Provide the [x, y] coordinate of the cell's center where the given text is located.  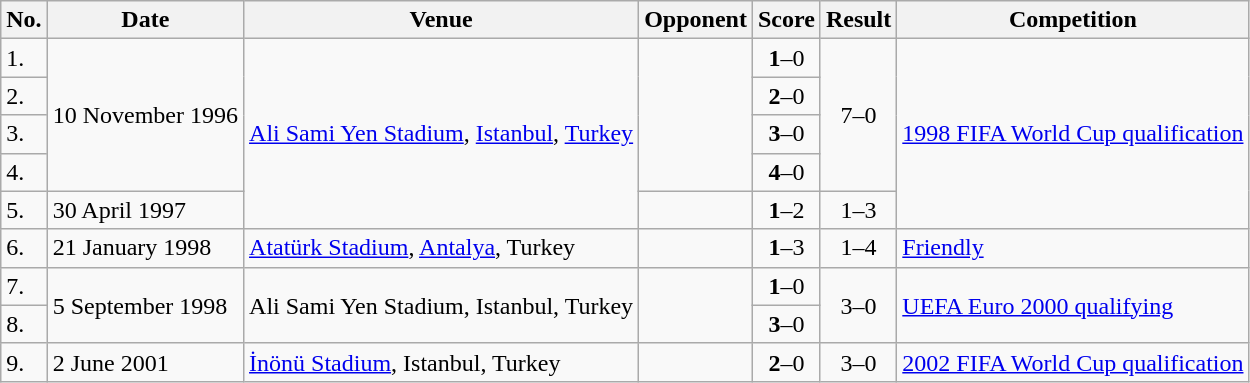
UEFA Euro 2000 qualifying [1073, 305]
Venue [442, 20]
3. [24, 134]
4–0 [786, 172]
2. [24, 96]
Atatürk Stadium, Antalya, Turkey [442, 248]
7–0 [858, 115]
1–4 [858, 248]
Opponent [696, 20]
30 April 1997 [145, 210]
8. [24, 324]
Result [858, 20]
Score [786, 20]
7. [24, 286]
No. [24, 20]
1. [24, 58]
Friendly [1073, 248]
2002 FIFA World Cup qualification [1073, 362]
5 September 1998 [145, 305]
Date [145, 20]
9. [24, 362]
5. [24, 210]
10 November 1996 [145, 115]
6. [24, 248]
2 June 2001 [145, 362]
1998 FIFA World Cup qualification [1073, 134]
1–2 [786, 210]
İnönü Stadium, Istanbul, Turkey [442, 362]
4. [24, 172]
Competition [1073, 20]
21 January 1998 [145, 248]
